Capture the cell that displays the provided text and extract its [x, y] central coordinate. 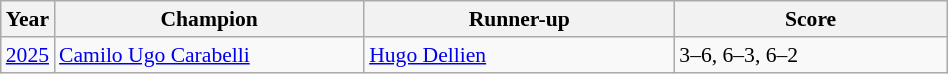
Champion [209, 19]
2025 [28, 55]
Hugo Dellien [519, 55]
Runner-up [519, 19]
Year [28, 19]
3–6, 6–3, 6–2 [810, 55]
Camilo Ugo Carabelli [209, 55]
Score [810, 19]
